Locate the cell with the specified text and output its (X, Y) center coordinate. 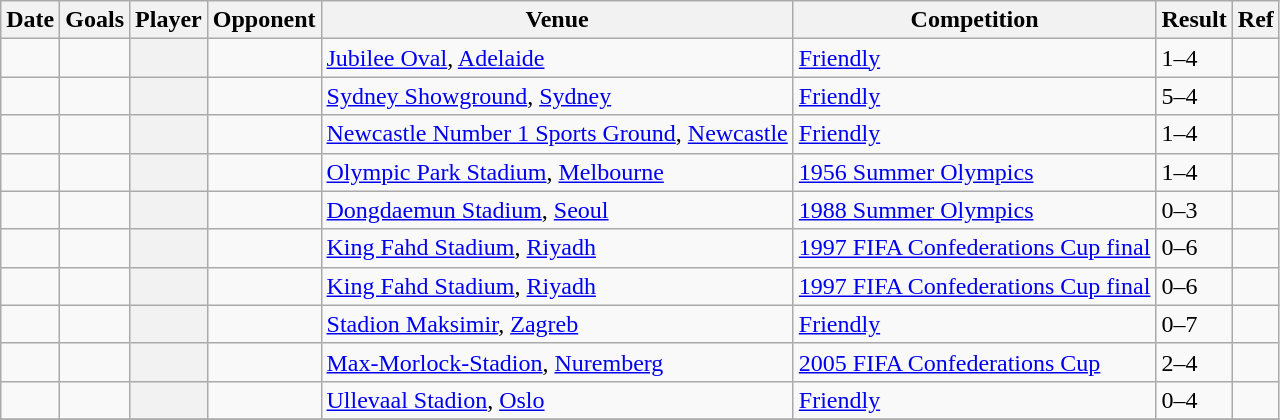
Player (169, 20)
Olympic Park Stadium, Melbourne (557, 172)
Competition (974, 20)
5–4 (1194, 96)
Newcastle Number 1 Sports Ground, Newcastle (557, 134)
Opponent (264, 20)
Stadion Maksimir, Zagreb (557, 324)
Sydney Showground, Sydney (557, 96)
2–4 (1194, 362)
0–4 (1194, 400)
Date (30, 20)
1956 Summer Olympics (974, 172)
2005 FIFA Confederations Cup (974, 362)
Jubilee Oval, Adelaide (557, 58)
0–7 (1194, 324)
Venue (557, 20)
Result (1194, 20)
Goals (95, 20)
0–3 (1194, 210)
1988 Summer Olympics (974, 210)
Ullevaal Stadion, Oslo (557, 400)
Dongdaemun Stadium, Seoul (557, 210)
Ref (1256, 20)
Max-Morlock-Stadion, Nuremberg (557, 362)
